Scan for the cell matching the given text and deliver its [x, y] coordinate at center. 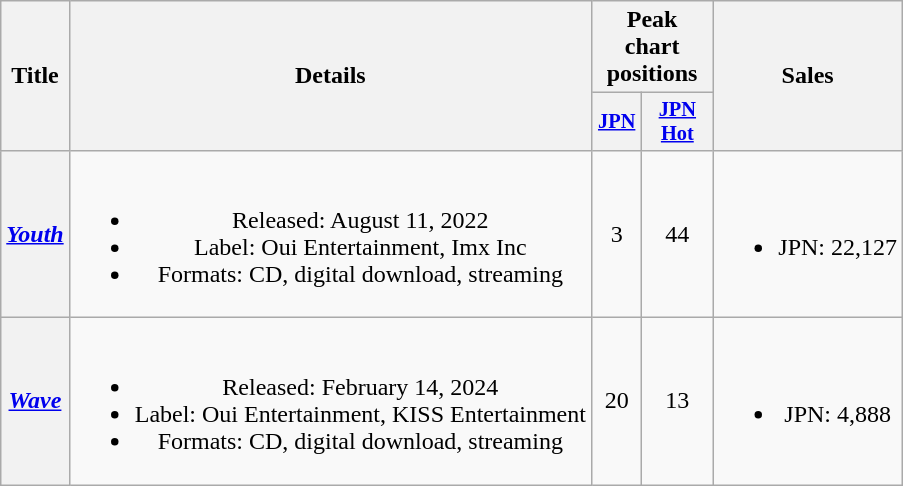
44 [678, 234]
20 [616, 402]
Released: August 11, 2022Label: Oui Entertainment, Imx IncFormats: CD, digital download, streaming [330, 234]
Released: February 14, 2024Label: Oui Entertainment, KISS EntertainmentFormats: CD, digital download, streaming [330, 402]
Details [330, 76]
Youth [35, 234]
Sales [808, 76]
3 [616, 234]
JPN: 4,888 [808, 402]
JPNHot [678, 122]
Wave [35, 402]
13 [678, 402]
Peak chart positions [652, 47]
JPN [616, 122]
Title [35, 76]
JPN: 22,127 [808, 234]
